Output the [X, Y] coordinate of the center of the cell containing the given text.  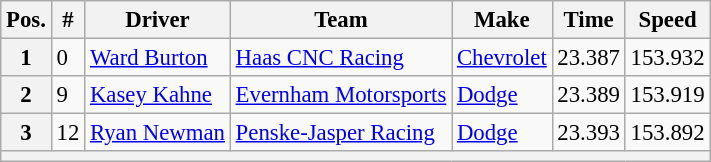
Pos. [26, 20]
153.932 [668, 58]
# [68, 20]
12 [68, 133]
Kasey Kahne [158, 95]
Evernham Motorsports [340, 95]
Penske-Jasper Racing [340, 133]
Speed [668, 20]
1 [26, 58]
0 [68, 58]
9 [68, 95]
23.387 [588, 58]
Team [340, 20]
Haas CNC Racing [340, 58]
23.393 [588, 133]
153.919 [668, 95]
Make [502, 20]
Ward Burton [158, 58]
2 [26, 95]
153.892 [668, 133]
Time [588, 20]
Ryan Newman [158, 133]
Chevrolet [502, 58]
23.389 [588, 95]
Driver [158, 20]
3 [26, 133]
